Detect which cell encompasses the target text, then output its (x, y) center coordinate. 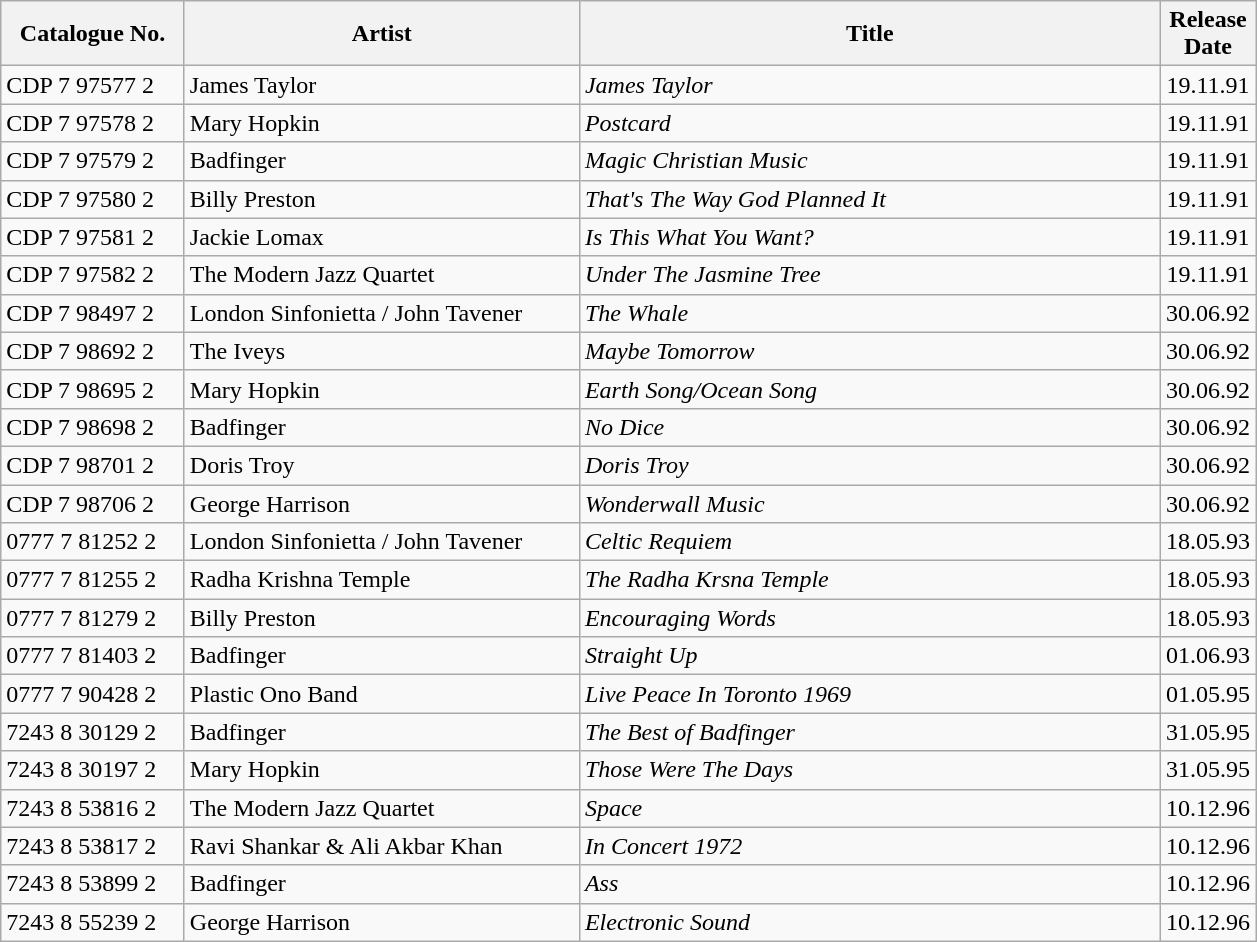
Release Date (1208, 34)
Ass (870, 884)
01.05.95 (1208, 694)
01.06.93 (1208, 656)
Under The Jasmine Tree (870, 275)
CDP 7 98692 2 (93, 351)
CDP 7 98695 2 (93, 389)
The Best of Badfinger (870, 732)
Ravi Shankar & Ali Akbar Khan (382, 846)
In Concert 1972 (870, 846)
7243 8 53817 2 (93, 846)
Electronic Sound (870, 922)
0777 7 90428 2 (93, 694)
CDP 7 98497 2 (93, 313)
Those Were The Days (870, 770)
Postcard (870, 123)
CDP 7 98698 2 (93, 427)
0777 7 81279 2 (93, 618)
CDP 7 97581 2 (93, 237)
Maybe Tomorrow (870, 351)
0777 7 81252 2 (93, 542)
Catalogue No. (93, 34)
CDP 7 97579 2 (93, 161)
CDP 7 97578 2 (93, 123)
That's The Way God Planned It (870, 199)
Jackie Lomax (382, 237)
0777 7 81403 2 (93, 656)
Radha Krishna Temple (382, 580)
Encouraging Words (870, 618)
CDP 7 97580 2 (93, 199)
Wonderwall Music (870, 503)
The Iveys (382, 351)
Live Peace In Toronto 1969 (870, 694)
Earth Song/Ocean Song (870, 389)
CDP 7 97577 2 (93, 85)
7243 8 55239 2 (93, 922)
No Dice (870, 427)
Magic Christian Music (870, 161)
7243 8 30197 2 (93, 770)
Artist (382, 34)
7243 8 30129 2 (93, 732)
Space (870, 808)
0777 7 81255 2 (93, 580)
CDP 7 98701 2 (93, 465)
Celtic Requiem (870, 542)
Title (870, 34)
Straight Up (870, 656)
Plastic Ono Band (382, 694)
The Radha Krsna Temple (870, 580)
CDP 7 97582 2 (93, 275)
Is This What You Want? (870, 237)
CDP 7 98706 2 (93, 503)
7243 8 53899 2 (93, 884)
The Whale (870, 313)
7243 8 53816 2 (93, 808)
